Scan for the cell matching the given text and deliver its (X, Y) coordinate at center. 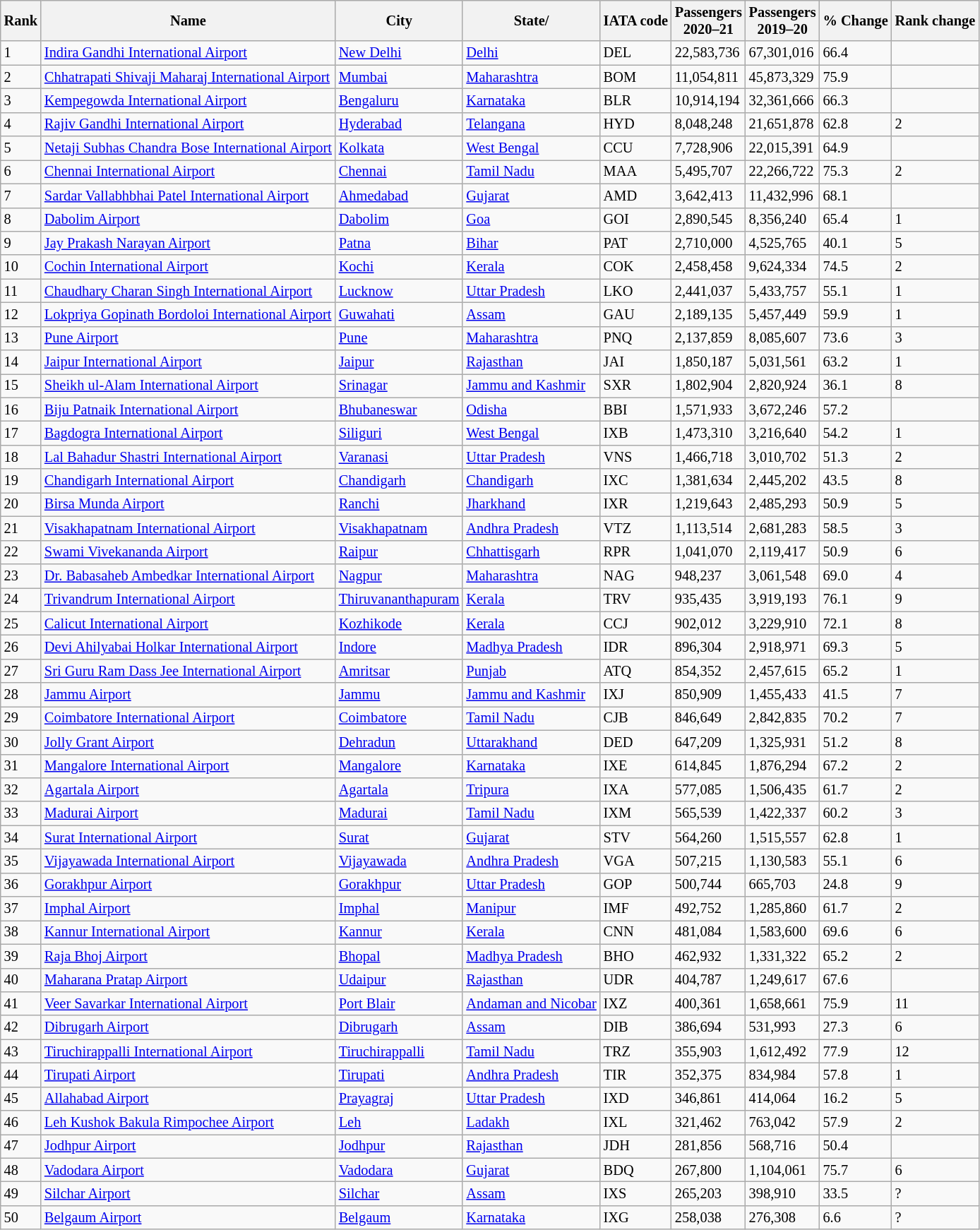
Odisha (531, 410)
NAG (635, 575)
3,229,910 (782, 623)
69.6 (856, 932)
58.5 (856, 528)
Maharana Pratap Airport (188, 980)
Guwahati (400, 314)
2,681,283 (782, 528)
1,466,718 (709, 457)
614,845 (709, 766)
16 (21, 410)
IXL (635, 1123)
25 (21, 623)
LKO (635, 291)
AMD (635, 196)
69.0 (856, 575)
Lokpriya Gopinath Bordoloi International Airport (188, 314)
27.3 (856, 1027)
Gorakhpur (400, 885)
Dabolim Airport (188, 220)
2,458,458 (709, 267)
2,457,615 (782, 671)
355,903 (709, 1051)
54.2 (856, 433)
Visakhapatnam (400, 528)
1,876,294 (782, 766)
481,084 (709, 932)
Kannur International Airport (188, 932)
48 (21, 1170)
Kolkata (400, 148)
Madurai Airport (188, 813)
26 (21, 647)
Tirupati Airport (188, 1075)
BDQ (635, 1170)
65.4 (856, 220)
41.5 (856, 695)
2,710,000 (709, 243)
29 (21, 718)
VTZ (635, 528)
Vijayawada International Airport (188, 861)
Netaji Subhas Chandra Bose International Airport (188, 148)
Kozhikode (400, 623)
VGA (635, 861)
258,038 (709, 1217)
Dibrugarh Airport (188, 1027)
Devi Ahilyabai Holkar International Airport (188, 647)
DED (635, 742)
500,744 (709, 885)
18 (21, 457)
40.1 (856, 243)
Allahabad Airport (188, 1099)
Dr. Babasaheb Ambedkar International Airport (188, 575)
57.9 (856, 1123)
2,485,293 (782, 504)
854,352 (709, 671)
TIR (635, 1075)
44 (21, 1075)
846,649 (709, 718)
66.3 (856, 100)
1,802,904 (709, 386)
Chennai (400, 172)
Tirupati (400, 1075)
JAI (635, 362)
2,137,859 (709, 338)
38 (21, 932)
24 (21, 599)
16.2 (856, 1099)
36 (21, 885)
Uttarakhand (531, 742)
Chennai International Airport (188, 172)
Name (188, 20)
GOP (635, 885)
1,658,661 (782, 1003)
8,048,248 (709, 124)
IXJ (635, 695)
76.1 (856, 599)
73.6 (856, 338)
834,984 (782, 1075)
Patna (400, 243)
Sri Guru Ram Dass Jee International Airport (188, 671)
577,085 (709, 789)
Amritsar (400, 671)
10,914,194 (709, 100)
74.5 (856, 267)
1,455,433 (782, 695)
1,850,187 (709, 362)
DEL (635, 53)
8,085,607 (782, 338)
Jharkhand (531, 504)
1,285,860 (782, 909)
Srinagar (400, 386)
TRZ (635, 1051)
Leh (400, 1123)
51.2 (856, 742)
400,361 (709, 1003)
36.1 (856, 386)
10 (21, 267)
IXR (635, 504)
265,203 (709, 1194)
Tiruchirappalli (400, 1051)
1,381,634 (709, 481)
1,473,310 (709, 433)
IXS (635, 1194)
2,445,202 (782, 481)
% Change (856, 20)
Bhopal (400, 956)
Biju Patnaik International Airport (188, 410)
2,918,971 (782, 647)
Visakhapatnam International Airport (188, 528)
1,583,600 (782, 932)
BLR (635, 100)
Prayagraj (400, 1099)
Jodhpur (400, 1146)
Dabolim (400, 220)
39 (21, 956)
Delhi (531, 53)
State/ (531, 20)
11,054,811 (709, 77)
20 (21, 504)
531,993 (782, 1027)
Coimbatore International Airport (188, 718)
Agartala (400, 789)
1,515,557 (782, 837)
4,525,765 (782, 243)
276,308 (782, 1217)
850,909 (709, 695)
Veer Savarkar International Airport (188, 1003)
896,304 (709, 647)
22,266,722 (782, 172)
5,495,707 (709, 172)
33.5 (856, 1194)
PNQ (635, 338)
STV (635, 837)
3,919,193 (782, 599)
COK (635, 267)
Belgaum Airport (188, 1217)
22,015,391 (782, 148)
Ranchi (400, 504)
66.4 (856, 53)
41 (21, 1003)
IDR (635, 647)
70.2 (856, 718)
Indore (400, 647)
GAU (635, 314)
19 (21, 481)
32,361,666 (782, 100)
37 (21, 909)
Andaman and Nicobar (531, 1003)
Kochi (400, 267)
SXR (635, 386)
Mangalore International Airport (188, 766)
43.5 (856, 481)
9,624,334 (782, 267)
Gorakhpur Airport (188, 885)
50.4 (856, 1146)
21 (21, 528)
647,209 (709, 742)
1,130,583 (782, 861)
492,752 (709, 909)
Silchar (400, 1194)
13 (21, 338)
RPR (635, 552)
Punjab (531, 671)
1,325,931 (782, 742)
MAA (635, 172)
Telangana (531, 124)
Jodhpur Airport (188, 1146)
77.9 (856, 1051)
47 (21, 1146)
Jay Prakash Narayan Airport (188, 243)
Pune (400, 338)
3,061,548 (782, 575)
1,219,643 (709, 504)
267,800 (709, 1170)
45,873,329 (782, 77)
Pune Airport (188, 338)
32 (21, 789)
Mangalore (400, 766)
IMF (635, 909)
1,612,492 (782, 1051)
CNN (635, 932)
1,041,070 (709, 552)
15 (21, 386)
IXE (635, 766)
Madurai (400, 813)
IXC (635, 481)
Agartala Airport (188, 789)
IATA code (635, 20)
6.6 (856, 1217)
63.2 (856, 362)
51.3 (856, 457)
Rajiv Gandhi International Airport (188, 124)
ATQ (635, 671)
1,104,061 (782, 1170)
Jolly Grant Airport (188, 742)
Dibrugarh (400, 1027)
City (400, 20)
23 (21, 575)
UDR (635, 980)
33 (21, 813)
948,237 (709, 575)
CCU (635, 148)
3,010,702 (782, 457)
Jammu (400, 695)
Chhatrapati Shivaji Maharaj International Airport (188, 77)
Bihar (531, 243)
5,433,757 (782, 291)
IXZ (635, 1003)
1,249,617 (782, 980)
31 (21, 766)
22,583,736 (709, 53)
Goa (531, 220)
Siliguri (400, 433)
2,189,135 (709, 314)
Kempegowda International Airport (188, 100)
Chandigarh International Airport (188, 481)
Tripura (531, 789)
1,113,514 (709, 528)
462,932 (709, 956)
Raja Bhoj Airport (188, 956)
14 (21, 362)
35 (21, 861)
Vijayawada (400, 861)
IXM (635, 813)
34 (21, 837)
Rank change (936, 20)
IXG (635, 1217)
11,432,996 (782, 196)
TRV (635, 599)
VNS (635, 457)
507,215 (709, 861)
1,571,933 (709, 410)
Belgaum (400, 1217)
Silchar Airport (188, 1194)
67.6 (856, 980)
2,119,417 (782, 552)
404,787 (709, 980)
Calicut International Airport (188, 623)
Vadodara Airport (188, 1170)
Ahmedabad (400, 196)
352,375 (709, 1075)
BHO (635, 956)
Thiruvananthapuram (400, 599)
Kannur (400, 932)
398,910 (782, 1194)
46 (21, 1123)
Raipur (400, 552)
27 (21, 671)
Passengers 2019–20 (782, 20)
IXB (635, 433)
2,842,835 (782, 718)
IXA (635, 789)
346,861 (709, 1099)
Varanasi (400, 457)
59.9 (856, 314)
935,435 (709, 599)
Coimbatore (400, 718)
Chaudhary Charan Singh International Airport (188, 291)
40 (21, 980)
Hyderabad (400, 124)
75.3 (856, 172)
Nagpur (400, 575)
BBI (635, 410)
69.3 (856, 647)
Jaipur (400, 362)
Sardar Vallabhbhai Patel International Airport (188, 196)
Passengers 2020–21 (709, 20)
Imphal Airport (188, 909)
3,642,413 (709, 196)
Vadodara (400, 1170)
Port Blair (400, 1003)
57.2 (856, 410)
414,064 (782, 1099)
Surat International Airport (188, 837)
New Delhi (400, 53)
64.9 (856, 148)
IXD (635, 1099)
22 (21, 552)
Surat (400, 837)
49 (21, 1194)
60.2 (856, 813)
28 (21, 695)
5,031,561 (782, 362)
Lucknow (400, 291)
2,441,037 (709, 291)
Chhattisgarh (531, 552)
CJB (635, 718)
386,694 (709, 1027)
BOM (635, 77)
1,506,435 (782, 789)
Indira Gandhi International Airport (188, 53)
8,356,240 (782, 220)
57.8 (856, 1075)
42 (21, 1027)
1,422,337 (782, 813)
568,716 (782, 1146)
5,457,449 (782, 314)
Jammu Airport (188, 695)
24.8 (856, 885)
2,890,545 (709, 220)
1,331,322 (782, 956)
Birsa Munda Airport (188, 504)
GOI (635, 220)
902,012 (709, 623)
321,462 (709, 1123)
Manipur (531, 909)
Tiruchirappalli International Airport (188, 1051)
17 (21, 433)
HYD (635, 124)
50 (21, 1217)
21,651,878 (782, 124)
763,042 (782, 1123)
Imphal (400, 909)
CCJ (635, 623)
Lal Bahadur Shastri International Airport (188, 457)
2,820,924 (782, 386)
Rank (21, 20)
PAT (635, 243)
665,703 (782, 885)
3,216,640 (782, 433)
30 (21, 742)
Dehradun (400, 742)
Cochin International Airport (188, 267)
DIB (635, 1027)
565,539 (709, 813)
67.2 (856, 766)
3,672,246 (782, 410)
75.7 (856, 1170)
Ladakh (531, 1123)
Swami Vivekananda Airport (188, 552)
Sheikh ul-Alam International Airport (188, 386)
Bengaluru (400, 100)
7,728,906 (709, 148)
JDH (635, 1146)
Udaipur (400, 980)
43 (21, 1051)
67,301,016 (782, 53)
Bagdogra International Airport (188, 433)
281,856 (709, 1146)
Mumbai (400, 77)
Jaipur International Airport (188, 362)
Bhubaneswar (400, 410)
Leh Kushok Bakula Rimpochee Airport (188, 1123)
45 (21, 1099)
72.1 (856, 623)
68.1 (856, 196)
Trivandrum International Airport (188, 599)
564,260 (709, 837)
